Search for the cell housing the specified text and yield its [x, y] center coordinate. 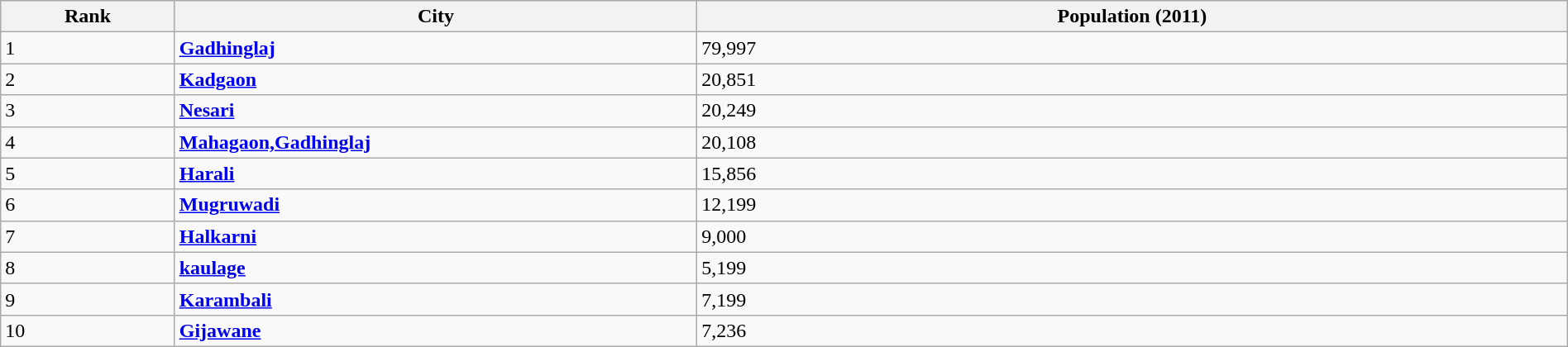
20,851 [1133, 79]
Population (2011) [1133, 17]
2 [88, 79]
12,199 [1133, 205]
Harali [435, 173]
Gijawane [435, 330]
8 [88, 268]
7,236 [1133, 330]
5 [88, 173]
Nesari [435, 111]
Mugruwadi [435, 205]
15,856 [1133, 173]
20,249 [1133, 111]
Kadgaon [435, 79]
9,000 [1133, 236]
Rank [88, 17]
3 [88, 111]
7 [88, 236]
7,199 [1133, 299]
Gadhinglaj [435, 48]
9 [88, 299]
5,199 [1133, 268]
10 [88, 330]
Mahagaon,Gadhinglaj [435, 142]
1 [88, 48]
4 [88, 142]
kaulage [435, 268]
20,108 [1133, 142]
Karambali [435, 299]
City [435, 17]
79,997 [1133, 48]
6 [88, 205]
Halkarni [435, 236]
